Extract the (x, y) coordinate from the center of the cell holding the provided text.  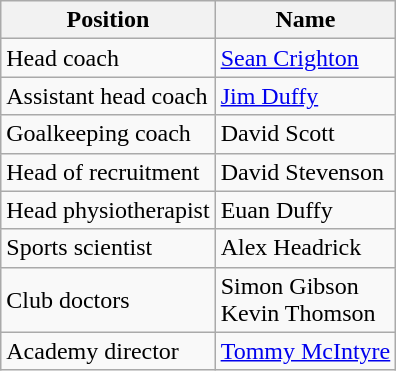
Simon GibsonKevin Thomson (306, 300)
Club doctors (108, 300)
Alex Headrick (306, 248)
David Scott (306, 134)
Jim Duffy (306, 96)
Goalkeeping coach (108, 134)
Position (108, 20)
David Stevenson (306, 172)
Euan Duffy (306, 210)
Tommy McIntyre (306, 351)
Name (306, 20)
Sports scientist (108, 248)
Head of recruitment (108, 172)
Academy director (108, 351)
Assistant head coach (108, 96)
Sean Crighton (306, 58)
Head physiotherapist (108, 210)
Head coach (108, 58)
